Provide the (x, y) coordinate of the cell's center where the given text is located.  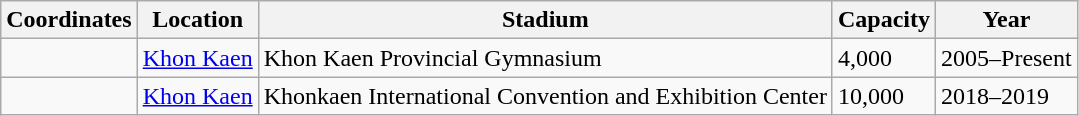
Location (198, 20)
2005–Present (1007, 58)
Khon Kaen Provincial Gymnasium (545, 58)
Year (1007, 20)
Stadium (545, 20)
Capacity (884, 20)
10,000 (884, 96)
2018–2019 (1007, 96)
4,000 (884, 58)
Coordinates (69, 20)
Khonkaen International Convention and Exhibition Center (545, 96)
